Return [x, y] of the center of cell containing provided text 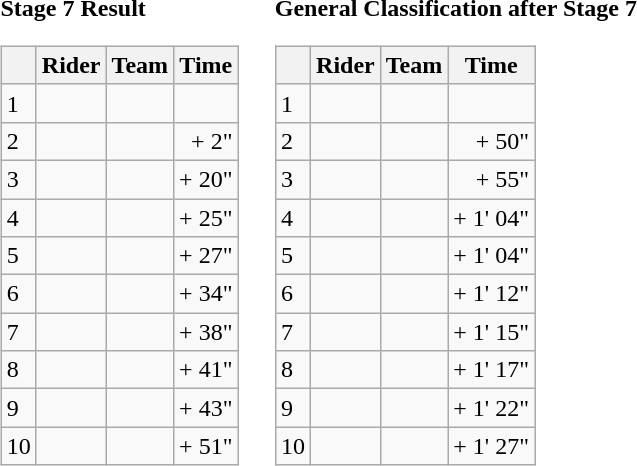
+ 1' 15" [492, 332]
+ 51" [206, 446]
+ 55" [492, 179]
+ 34" [206, 294]
+ 2" [206, 141]
+ 1' 12" [492, 294]
+ 1' 27" [492, 446]
+ 27" [206, 256]
+ 38" [206, 332]
+ 1' 17" [492, 370]
+ 20" [206, 179]
+ 41" [206, 370]
+ 43" [206, 408]
+ 1' 22" [492, 408]
+ 50" [492, 141]
+ 25" [206, 217]
